For the text-containing cell, return its midpoint in [X, Y] coordinate format. 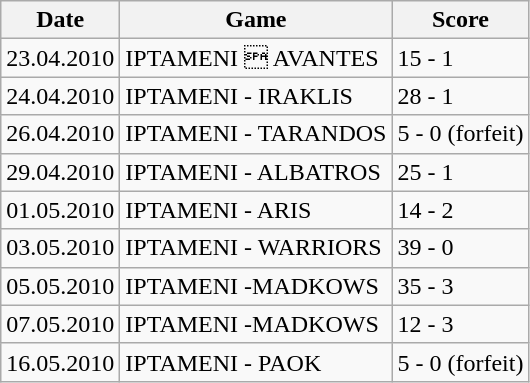
IPTAMENI  AVANTES [256, 58]
26.04.2010 [60, 134]
Game [256, 20]
IPTAMENI - ARIS [256, 210]
24.04.2010 [60, 96]
01.05.2010 [60, 210]
IPTAMENI - TARANDOS [256, 134]
03.05.2010 [60, 248]
16.05.2010 [60, 362]
12 - 3 [460, 324]
39 - 0 [460, 248]
IPTAMENI - ALBATROS [256, 172]
Date [60, 20]
IPTAMENI - PAOK [256, 362]
IPTAMENI - WARRIORS [256, 248]
05.05.2010 [60, 286]
15 - 1 [460, 58]
IPTAMENI - IRAKLIS [256, 96]
35 - 3 [460, 286]
25 - 1 [460, 172]
07.05.2010 [60, 324]
28 - 1 [460, 96]
14 - 2 [460, 210]
Score [460, 20]
23.04.2010 [60, 58]
29.04.2010 [60, 172]
